Find where the given text appears and provide that cell's center as (X, Y) coordinate. 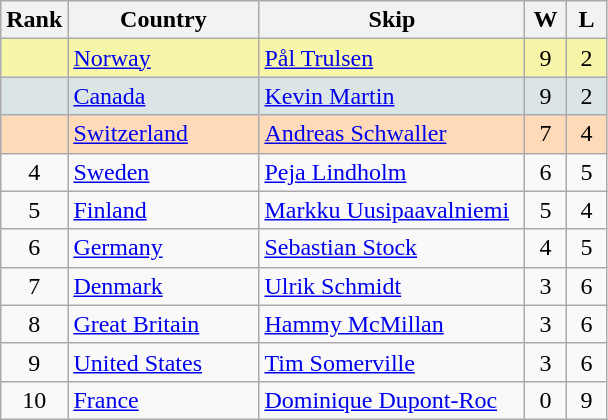
Markku Uusipaavalniemi (392, 210)
Kevin Martin (392, 96)
Country (164, 20)
United States (164, 362)
Norway (164, 58)
Sebastian Stock (392, 248)
Ulrik Schmidt (392, 286)
8 (34, 324)
Dominique Dupont-Roc (392, 400)
Peja Lindholm (392, 172)
W (546, 20)
Skip (392, 20)
Great Britain (164, 324)
Andreas Schwaller (392, 134)
Canada (164, 96)
Switzerland (164, 134)
France (164, 400)
10 (34, 400)
Rank (34, 20)
0 (546, 400)
Hammy McMillan (392, 324)
Tim Somerville (392, 362)
L (586, 20)
Germany (164, 248)
Denmark (164, 286)
Pål Trulsen (392, 58)
Sweden (164, 172)
Finland (164, 210)
